Extract the (x, y) coordinate from the center of the cell holding the provided text.  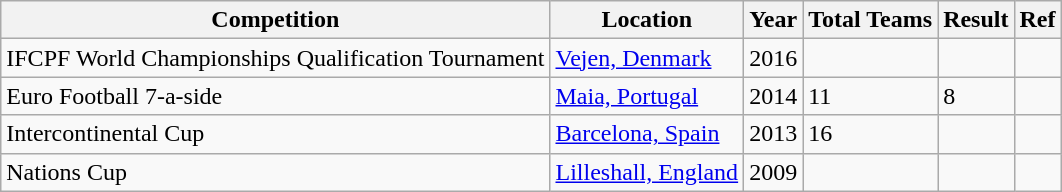
Competition (276, 20)
Euro Football 7-a-side (276, 96)
2014 (774, 96)
8 (976, 96)
Year (774, 20)
Intercontinental Cup (276, 134)
Lilleshall, England (647, 172)
Vejen, Denmark (647, 58)
Nations Cup (276, 172)
Location (647, 20)
Maia, Portugal (647, 96)
Ref (1038, 20)
IFCPF World Championships Qualification Tournament (276, 58)
11 (870, 96)
16 (870, 134)
2016 (774, 58)
Result (976, 20)
2009 (774, 172)
Barcelona, Spain (647, 134)
Total Teams (870, 20)
2013 (774, 134)
